Pinpoint the cell where the given text exists, returning its [x, y] midpoint coordinate. 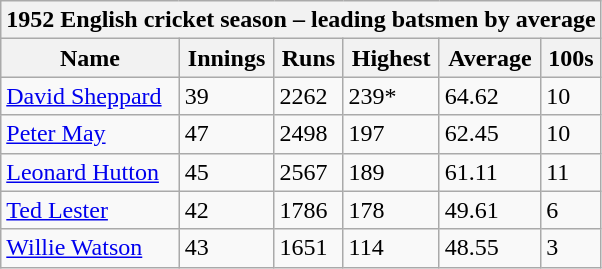
100s [572, 58]
6 [572, 210]
1786 [308, 210]
64.62 [490, 96]
114 [391, 248]
239* [391, 96]
Name [90, 58]
39 [226, 96]
Willie Watson [90, 248]
11 [572, 172]
3 [572, 248]
Highest [391, 58]
Innings [226, 58]
Ted Lester [90, 210]
Runs [308, 58]
David Sheppard [90, 96]
43 [226, 248]
189 [391, 172]
178 [391, 210]
62.45 [490, 134]
61.11 [490, 172]
49.61 [490, 210]
45 [226, 172]
2567 [308, 172]
Leonard Hutton [90, 172]
Average [490, 58]
2262 [308, 96]
2498 [308, 134]
1952 English cricket season – leading batsmen by average [301, 20]
48.55 [490, 248]
47 [226, 134]
197 [391, 134]
1651 [308, 248]
Peter May [90, 134]
42 [226, 210]
